Capture the cell that displays the provided text and extract its [X, Y] central coordinate. 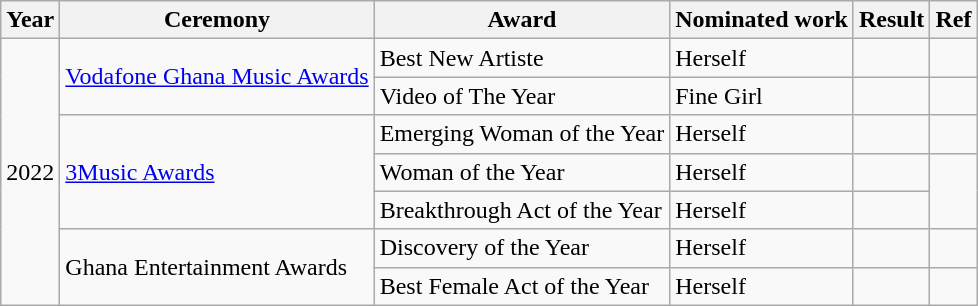
Video of The Year [522, 96]
Discovery of the Year [522, 248]
Ceremony [217, 20]
Ghana Entertainment Awards [217, 267]
Vodafone Ghana Music Awards [217, 77]
2022 [30, 172]
Emerging Woman of the Year [522, 134]
Year [30, 20]
Best New Artiste [522, 58]
3Music Awards [217, 172]
Breakthrough Act of the Year [522, 210]
Woman of the Year [522, 172]
Award [522, 20]
Ref [954, 20]
Nominated work [762, 20]
Result [891, 20]
Best Female Act of the Year [522, 286]
Fine Girl [762, 96]
